Capture the cell that displays the provided text and extract its [X, Y] central coordinate. 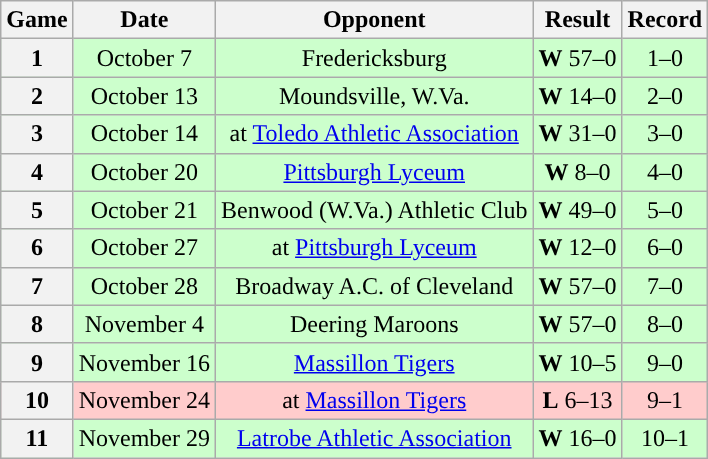
Fredericksburg [374, 58]
Latrobe Athletic Association [374, 438]
5 [37, 210]
1 [37, 58]
October 20 [144, 172]
W 8–0 [578, 172]
Result [578, 20]
W 14–0 [578, 96]
9 [37, 362]
6 [37, 248]
at Pittsburgh Lyceum [374, 248]
October 7 [144, 58]
W 16–0 [578, 438]
at Toledo Athletic Association [374, 134]
8 [37, 324]
8–0 [665, 324]
W 12–0 [578, 248]
at Massillon Tigers [374, 400]
W 31–0 [578, 134]
Massillon Tigers [374, 362]
3–0 [665, 134]
Record [665, 20]
October 14 [144, 134]
7 [37, 286]
3 [37, 134]
Broadway A.C. of Cleveland [374, 286]
5–0 [665, 210]
Deering Maroons [374, 324]
4–0 [665, 172]
L 6–13 [578, 400]
Pittsburgh Lyceum [374, 172]
Game [37, 20]
November 4 [144, 324]
4 [37, 172]
10 [37, 400]
2 [37, 96]
Date [144, 20]
Benwood (W.Va.) Athletic Club [374, 210]
10–1 [665, 438]
1–0 [665, 58]
October 28 [144, 286]
6–0 [665, 248]
7–0 [665, 286]
November 16 [144, 362]
W 10–5 [578, 362]
October 21 [144, 210]
2–0 [665, 96]
11 [37, 438]
Moundsville, W.Va. [374, 96]
October 13 [144, 96]
9–0 [665, 362]
October 27 [144, 248]
November 29 [144, 438]
November 24 [144, 400]
Opponent [374, 20]
W 49–0 [578, 210]
9–1 [665, 400]
